Return the [X, Y] coordinate for the center point of the cell that contains the specified text.  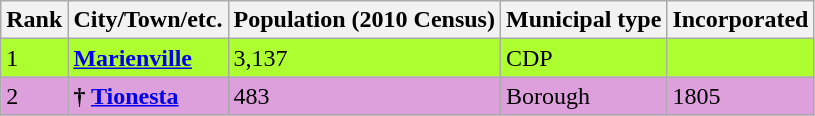
Rank [34, 20]
Incorporated [740, 20]
City/Town/etc. [148, 20]
1805 [740, 96]
483 [364, 96]
Municipal type [583, 20]
1 [34, 58]
2 [34, 96]
Marienville [148, 58]
CDP [583, 58]
Population (2010 Census) [364, 20]
3,137 [364, 58]
Borough [583, 96]
† Tionesta [148, 96]
